Find where the given text appears and provide that cell's center as (x, y) coordinate. 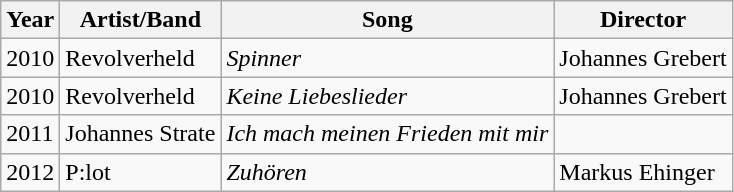
2012 (30, 172)
Ich mach meinen Frieden mit mir (388, 134)
P:lot (140, 172)
Song (388, 20)
Markus Ehinger (643, 172)
Director (643, 20)
Year (30, 20)
Artist/Band (140, 20)
Zuhören (388, 172)
Johannes Strate (140, 134)
Keine Liebeslieder (388, 96)
2011 (30, 134)
Spinner (388, 58)
